Identify which cell holds the provided text, then report its (X, Y) central coordinate. 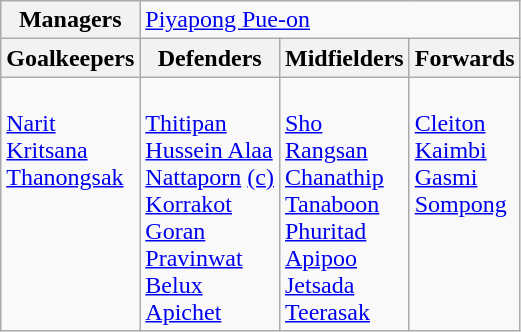
Defenders (210, 58)
Piyapong Pue-on (330, 20)
Managers (70, 20)
Sho Rangsan Chanathip Tanaboon Phuritad Apipoo Jetsada Teerasak (344, 204)
Forwards (464, 58)
Midfielders (344, 58)
Narit Kritsana Thanongsak (70, 204)
Goalkeepers (70, 58)
Thitipan Hussein Alaa Nattaporn (c) Korrakot Goran Pravinwat Belux Apichet (210, 204)
Cleiton Kaimbi Gasmi Sompong (464, 204)
